Locate the cell with the specified text and output its (x, y) center coordinate. 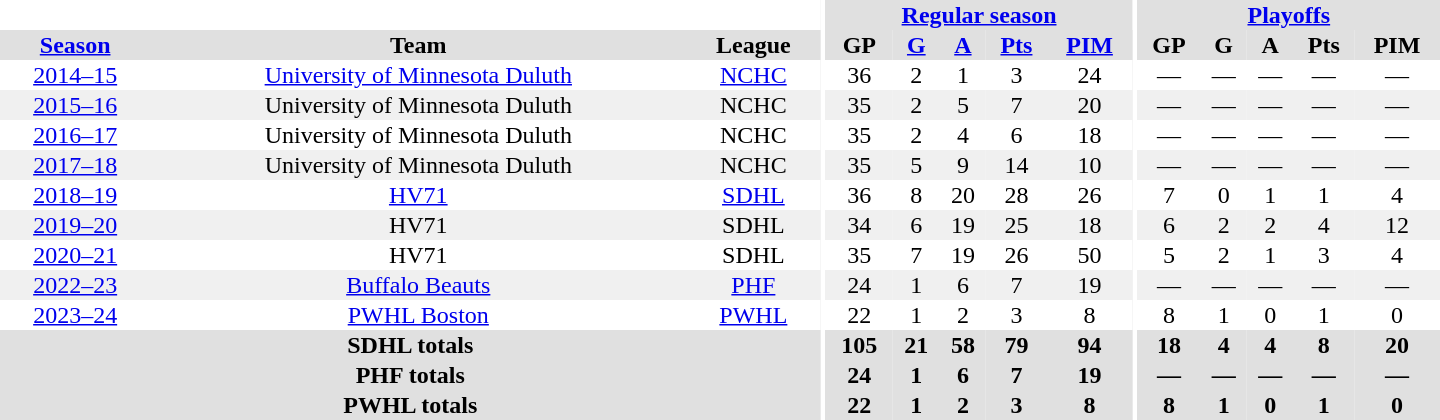
Season (75, 45)
PHF totals (410, 375)
PWHL totals (410, 405)
2019–20 (75, 225)
28 (1016, 195)
25 (1016, 225)
2017–18 (75, 165)
94 (1090, 345)
2018–19 (75, 195)
10 (1090, 165)
79 (1016, 345)
2015–16 (75, 105)
PHF (753, 285)
9 (964, 165)
Team (418, 45)
50 (1090, 255)
2016–17 (75, 135)
105 (860, 345)
Playoffs (1289, 15)
Buffalo Beauts (418, 285)
League (753, 45)
14 (1016, 165)
PWHL (753, 315)
2022–23 (75, 285)
Regular season (980, 15)
2020–21 (75, 255)
SDHL totals (410, 345)
58 (964, 345)
PWHL Boston (418, 315)
2023–24 (75, 315)
12 (1397, 225)
34 (860, 225)
2014–15 (75, 75)
21 (916, 345)
